Capture the cell that displays the provided text and extract its (x, y) central coordinate. 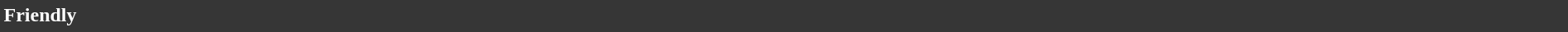
Friendly (784, 15)
